Capture the cell that displays the provided text and extract its (X, Y) central coordinate. 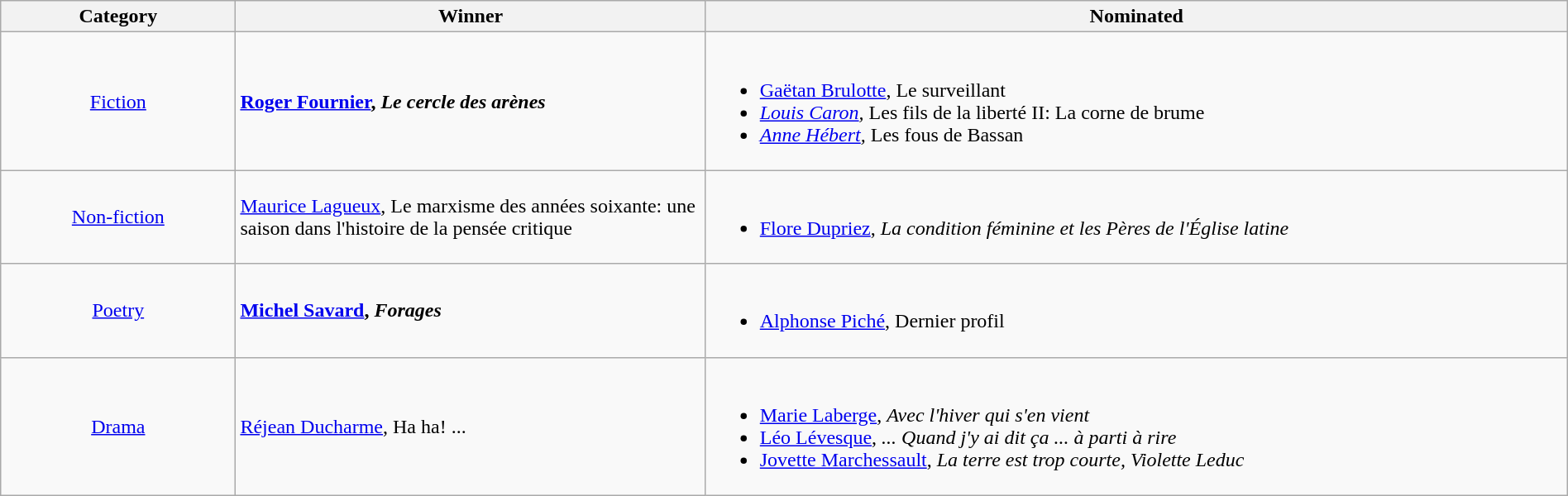
Gaëtan Brulotte, Le surveillantLouis Caron, Les fils de la liberté II: La corne de brumeAnne Hébert, Les fous de Bassan (1136, 101)
Category (118, 17)
Drama (118, 427)
Non-fiction (118, 217)
Réjean Ducharme, Ha ha! ... (471, 427)
Fiction (118, 101)
Nominated (1136, 17)
Winner (471, 17)
Flore Dupriez, La condition féminine et les Pères de l'Église latine (1136, 217)
Alphonse Piché, Dernier profil (1136, 311)
Roger Fournier, Le cercle des arènes (471, 101)
Maurice Lagueux, Le marxisme des années soixante: une saison dans l'histoire de la pensée critique (471, 217)
Poetry (118, 311)
Michel Savard, Forages (471, 311)
